Return the [x, y] coordinate for the center point of the cell that contains the specified text.  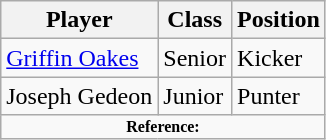
Class [195, 20]
Reference: [164, 127]
Position [279, 20]
Joseph Gedeon [80, 96]
Junior [195, 96]
Griffin Oakes [80, 58]
Player [80, 20]
Senior [195, 58]
Kicker [279, 58]
Punter [279, 96]
